Identify which cell holds the provided text, then report its (X, Y) central coordinate. 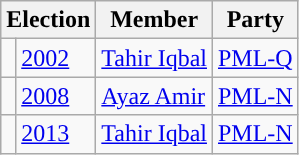
Party (255, 20)
Ayaz Amir (154, 96)
2013 (56, 134)
PML-Q (255, 58)
Election (48, 20)
2008 (56, 96)
2002 (56, 58)
Member (154, 20)
